Pinpoint the cell where the given text exists, returning its [x, y] midpoint coordinate. 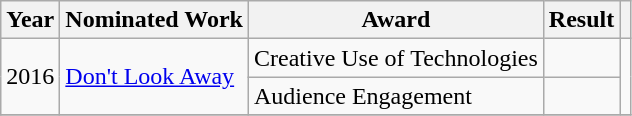
Year [30, 20]
Award [396, 20]
Nominated Work [154, 20]
Audience Engagement [396, 96]
2016 [30, 77]
Creative Use of Technologies [396, 58]
Result [581, 20]
Don't Look Away [154, 77]
